From the cell containing the given text, extract its center point as [X, Y] coordinate. 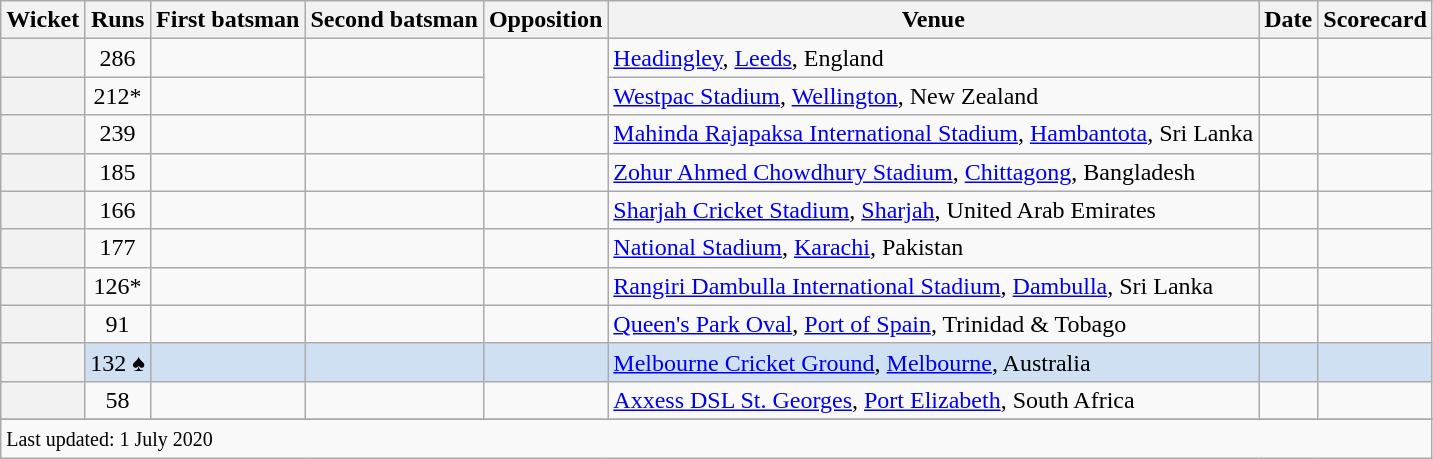
Last updated: 1 July 2020 [717, 438]
91 [118, 324]
Date [1288, 20]
239 [118, 134]
Melbourne Cricket Ground, Melbourne, Australia [934, 362]
Scorecard [1376, 20]
National Stadium, Karachi, Pakistan [934, 248]
Second batsman [394, 20]
286 [118, 58]
Opposition [545, 20]
Westpac Stadium, Wellington, New Zealand [934, 96]
Mahinda Rajapaksa International Stadium, Hambantota, Sri Lanka [934, 134]
Venue [934, 20]
Headingley, Leeds, England [934, 58]
166 [118, 210]
132 ♠ [118, 362]
Rangiri Dambulla International Stadium, Dambulla, Sri Lanka [934, 286]
Zohur Ahmed Chowdhury Stadium, Chittagong, Bangladesh [934, 172]
Queen's Park Oval, Port of Spain, Trinidad & Tobago [934, 324]
58 [118, 400]
Axxess DSL St. Georges, Port Elizabeth, South Africa [934, 400]
Wicket [43, 20]
185 [118, 172]
212* [118, 96]
First batsman [228, 20]
177 [118, 248]
Sharjah Cricket Stadium, Sharjah, United Arab Emirates [934, 210]
Runs [118, 20]
126* [118, 286]
